Pinpoint the cell where the given text exists, returning its [X, Y] midpoint coordinate. 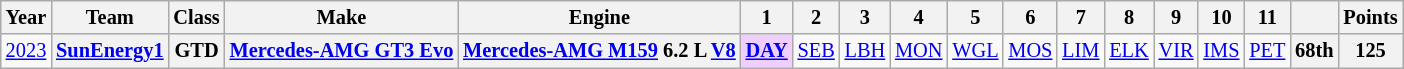
LBH [865, 51]
SEB [816, 51]
10 [1221, 17]
11 [1267, 17]
Points [1370, 17]
2 [816, 17]
GTD [196, 51]
VIR [1176, 51]
Mercedes-AMG M159 6.2 L V8 [599, 51]
DAY [767, 51]
125 [1370, 51]
5 [975, 17]
IMS [1221, 51]
4 [918, 17]
7 [1080, 17]
68th [1314, 51]
WGL [975, 51]
1 [767, 17]
LIM [1080, 51]
Team [110, 17]
PET [1267, 51]
Year [26, 17]
Mercedes-AMG GT3 Evo [342, 51]
SunEnergy1 [110, 51]
6 [1030, 17]
3 [865, 17]
MON [918, 51]
ELK [1128, 51]
9 [1176, 17]
Class [196, 17]
Engine [599, 17]
Make [342, 17]
2023 [26, 51]
8 [1128, 17]
MOS [1030, 51]
